Capture the cell that displays the provided text and extract its [x, y] central coordinate. 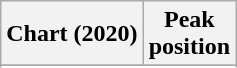
Chart (2020) [72, 34]
Peakposition [189, 34]
